Return (x, y) of the center of cell containing provided text 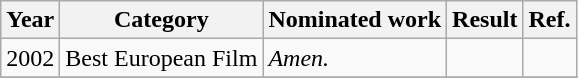
Nominated work (355, 20)
Amen. (355, 58)
Year (30, 20)
Best European Film (162, 58)
Category (162, 20)
Result (485, 20)
2002 (30, 58)
Ref. (550, 20)
